Find where the given text appears and provide that cell's center as [x, y] coordinate. 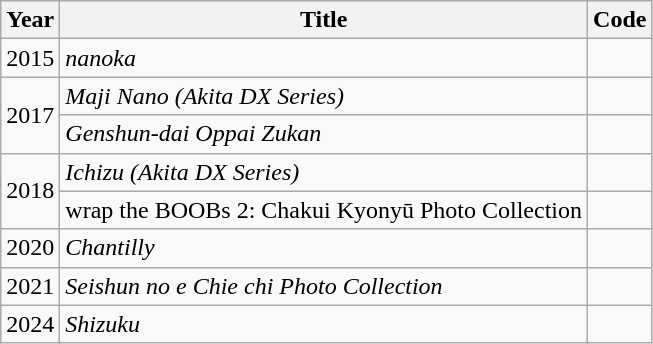
nanoka [324, 58]
2017 [30, 115]
Seishun no e Chie chi Photo Collection [324, 286]
wrap the BOOBs 2: Chakui Kyonyū Photo Collection [324, 210]
2021 [30, 286]
2015 [30, 58]
Title [324, 20]
2024 [30, 324]
Code [620, 20]
Maji Nano (Akita DX Series) [324, 96]
Shizuku [324, 324]
2020 [30, 248]
Chantilly [324, 248]
Year [30, 20]
Genshun-dai Oppai Zukan [324, 134]
Ichizu (Akita DX Series) [324, 172]
2018 [30, 191]
